Extract the [X, Y] coordinate from the center of the cell holding the provided text.  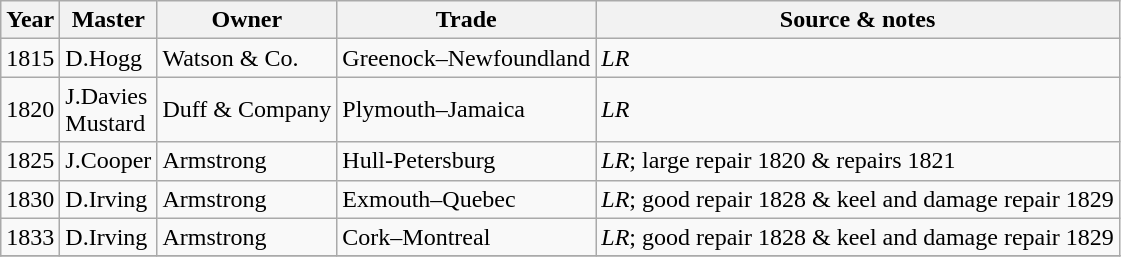
LR; large repair 1820 & repairs 1821 [858, 161]
1820 [30, 110]
1830 [30, 199]
Source & notes [858, 20]
Plymouth–Jamaica [466, 110]
Exmouth–Quebec [466, 199]
Cork–Montreal [466, 237]
Hull-Petersburg [466, 161]
Trade [466, 20]
Watson & Co. [247, 58]
Duff & Company [247, 110]
1833 [30, 237]
D.Hogg [108, 58]
J.Cooper [108, 161]
J.DaviesMustard [108, 110]
Owner [247, 20]
1815 [30, 58]
Master [108, 20]
Greenock–Newfoundland [466, 58]
1825 [30, 161]
Year [30, 20]
